Identify which cell holds the provided text, then report its [x, y] central coordinate. 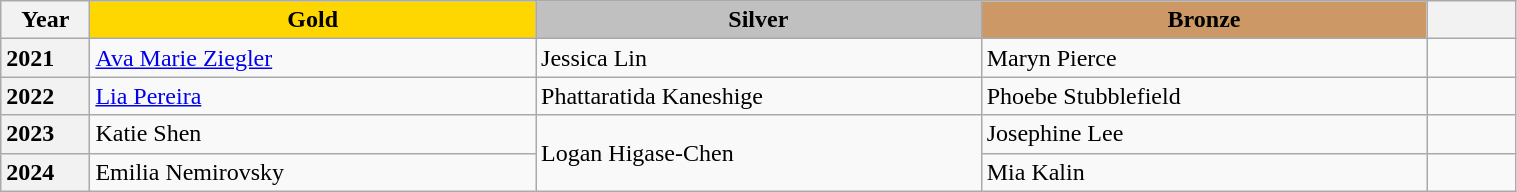
Phattaratida Kaneshige [759, 96]
Logan Higase-Chen [759, 153]
Mia Kalin [1204, 172]
2022 [46, 96]
Maryn Pierce [1204, 58]
2021 [46, 58]
Gold [313, 20]
Lia Pereira [313, 96]
Year [46, 20]
Emilia Nemirovsky [313, 172]
2023 [46, 134]
Ava Marie Ziegler [313, 58]
Jessica Lin [759, 58]
Silver [759, 20]
2024 [46, 172]
Phoebe Stubblefield [1204, 96]
Josephine Lee [1204, 134]
Katie Shen [313, 134]
Bronze [1204, 20]
